Identify which cell holds the provided text, then report its (X, Y) central coordinate. 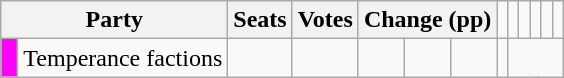
Seats (260, 20)
Votes (325, 20)
Change (pp) (427, 20)
Party (114, 20)
Temperance factions (123, 58)
